Provide the (x, y) coordinate of the cell's center where the given text is located.  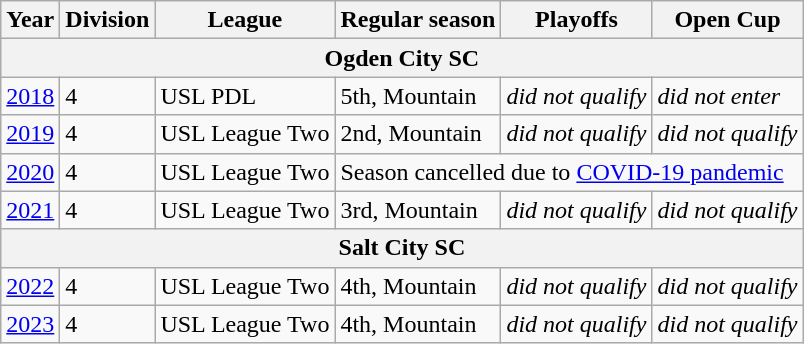
Ogden City SC (402, 58)
Salt City SC (402, 248)
2021 (30, 210)
Open Cup (728, 20)
did not enter (728, 96)
Playoffs (576, 20)
5th, Mountain (418, 96)
Regular season (418, 20)
2019 (30, 134)
Division (108, 20)
2018 (30, 96)
2023 (30, 324)
3rd, Mountain (418, 210)
Year (30, 20)
USL PDL (245, 96)
League (245, 20)
2022 (30, 286)
Season cancelled due to COVID-19 pandemic (569, 172)
2020 (30, 172)
2nd, Mountain (418, 134)
